Output the [x, y] coordinate of the center of the cell containing the given text.  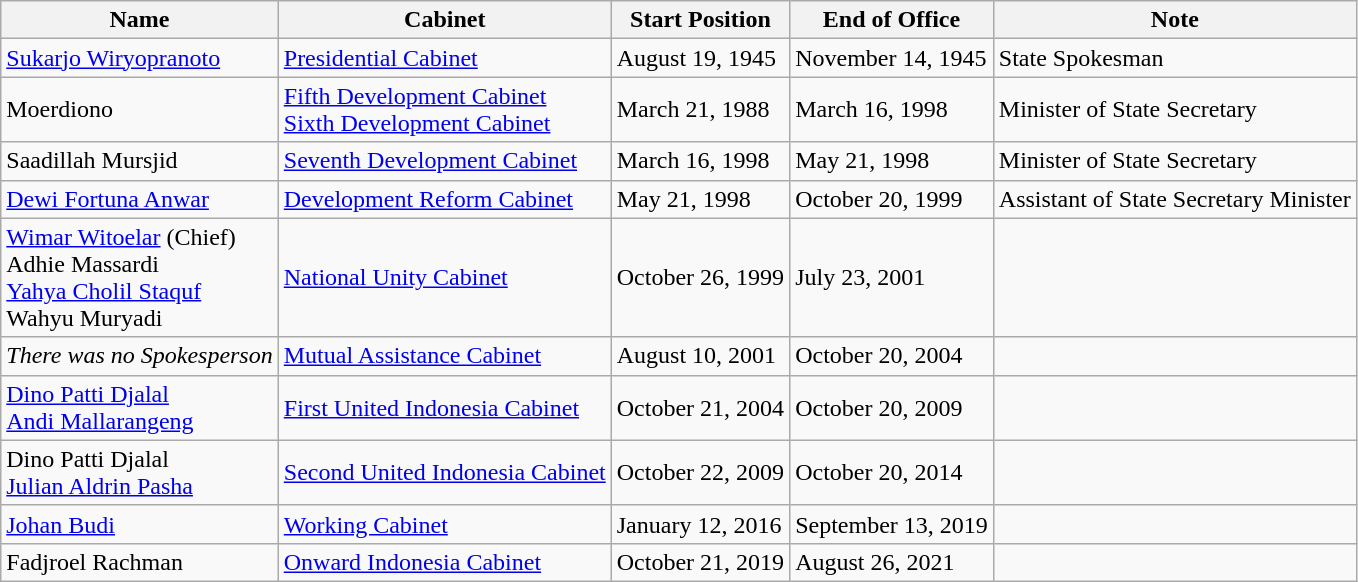
September 13, 2019 [892, 524]
August 10, 2001 [700, 356]
Moerdiono [140, 110]
Dino Patti DjalalJulian Aldrin Pasha [140, 472]
Wimar Witoelar (Chief)Adhie MassardiYahya Cholil StaqufWahyu Muryadi [140, 278]
October 26, 1999 [700, 278]
January 12, 2016 [700, 524]
Fadjroel Rachman [140, 562]
Note [1174, 20]
Dino Patti DjalalAndi Mallarangeng [140, 408]
Fifth Development CabinetSixth Development Cabinet [444, 110]
July 23, 2001 [892, 278]
October 20, 2014 [892, 472]
Name [140, 20]
November 14, 1945 [892, 58]
National Unity Cabinet [444, 278]
Start Position [700, 20]
State Spokesman [1174, 58]
Assistant of State Secretary Minister [1174, 199]
August 19, 1945 [700, 58]
There was no Spokesperson [140, 356]
Development Reform Cabinet [444, 199]
Dewi Fortuna Anwar [140, 199]
Presidential Cabinet [444, 58]
Sukarjo Wiryopranoto [140, 58]
First United Indonesia Cabinet [444, 408]
Johan Budi [140, 524]
October 21, 2004 [700, 408]
End of Office [892, 20]
Working Cabinet [444, 524]
Onward Indonesia Cabinet [444, 562]
August 26, 2021 [892, 562]
Saadillah Mursjid [140, 161]
October 20, 2004 [892, 356]
Seventh Development Cabinet [444, 161]
Mutual Assistance Cabinet [444, 356]
October 21, 2019 [700, 562]
March 21, 1988 [700, 110]
Cabinet [444, 20]
Second United Indonesia Cabinet [444, 472]
October 20, 2009 [892, 408]
October 22, 2009 [700, 472]
October 20, 1999 [892, 199]
